Extract the [x, y] coordinate from the center of the cell holding the provided text.  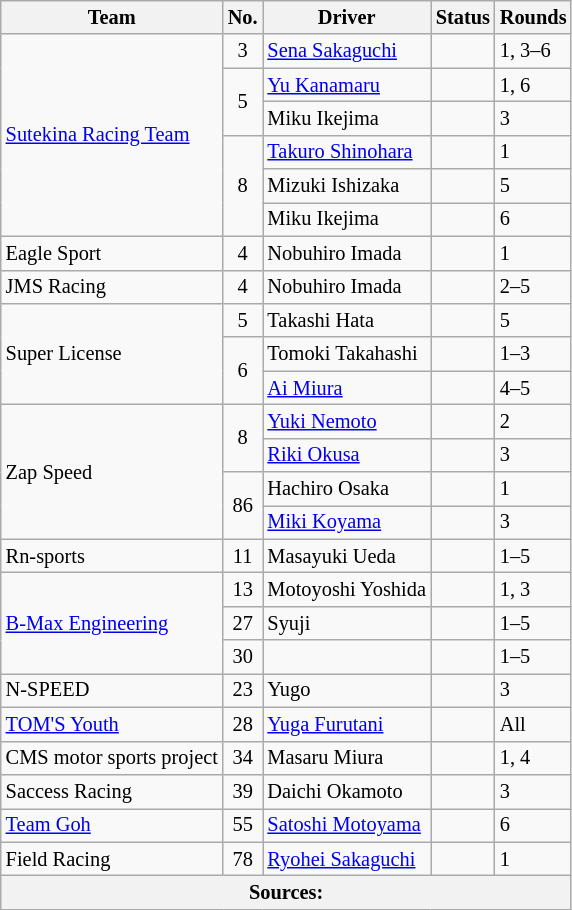
Tomoki Takahashi [346, 354]
Sources: [286, 892]
Rounds [534, 17]
11 [243, 556]
Satoshi Motoyama [346, 825]
Field Racing [112, 859]
Yuga Furutani [346, 724]
Yuki Nemoto [346, 421]
1, 3–6 [534, 51]
13 [243, 589]
Riki Okusa [346, 455]
B-Max Engineering [112, 622]
Motoyoshi Yoshida [346, 589]
Team Goh [112, 825]
Saccess Racing [112, 791]
86 [243, 506]
Daichi Okamoto [346, 791]
Zap Speed [112, 472]
Sutekina Racing Team [112, 135]
2–5 [534, 287]
Takashi Hata [346, 320]
1, 3 [534, 589]
Team [112, 17]
JMS Racing [112, 287]
1, 6 [534, 85]
Miki Koyama [346, 522]
Takuro Shinohara [346, 152]
TOM'S Youth [112, 724]
CMS motor sports project [112, 758]
Yugo [346, 690]
Driver [346, 17]
55 [243, 825]
1–3 [534, 354]
39 [243, 791]
All [534, 724]
27 [243, 623]
34 [243, 758]
2 [534, 421]
Mizuki Ishizaka [346, 186]
28 [243, 724]
23 [243, 690]
N-SPEED [112, 690]
Sena Sakaguchi [346, 51]
Ryohei Sakaguchi [346, 859]
Status [463, 17]
4–5 [534, 388]
Yu Kanamaru [346, 85]
Masaru Miura [346, 758]
Super License [112, 354]
1, 4 [534, 758]
30 [243, 657]
78 [243, 859]
No. [243, 17]
Syuji [346, 623]
Ai Miura [346, 388]
Rn-sports [112, 556]
Eagle Sport [112, 253]
Masayuki Ueda [346, 556]
Hachiro Osaka [346, 489]
